Provide the [x, y] coordinate of the cell's center where the given text is located.  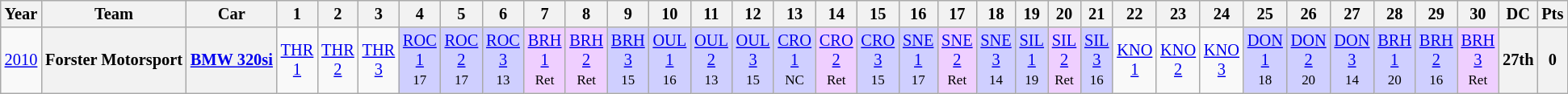
4 [420, 14]
26 [1309, 14]
SNE314 [996, 60]
24 [1222, 14]
BRH315 [628, 60]
8 [586, 14]
BRH120 [1394, 60]
13 [794, 14]
Forster Motorsport [114, 60]
19 [1032, 14]
CRO1NC [794, 60]
DON314 [1352, 60]
7 [545, 14]
9 [628, 14]
OUL213 [711, 60]
Car [232, 14]
2 [337, 14]
30 [1478, 14]
BRH216 [1436, 60]
1 [297, 14]
BRH1Ret [545, 60]
BMW 320si [232, 60]
17 [957, 14]
THR3 [379, 60]
KNO1 [1134, 60]
KNO2 [1178, 60]
0 [1552, 60]
Year [21, 14]
27 [1352, 14]
10 [670, 14]
21 [1096, 14]
DON118 [1265, 60]
28 [1394, 14]
DON220 [1309, 60]
3 [379, 14]
29 [1436, 14]
SIL2Ret [1064, 60]
5 [462, 14]
THR1 [297, 60]
Pts [1552, 14]
BRH2Ret [586, 60]
SNE2Ret [957, 60]
SNE117 [918, 60]
OUL315 [753, 60]
CRO2Ret [836, 60]
ROC117 [420, 60]
2010 [21, 60]
SIL316 [1096, 60]
Team [114, 14]
23 [1178, 14]
27th [1518, 60]
SIL119 [1032, 60]
11 [711, 14]
20 [1064, 14]
6 [503, 14]
14 [836, 14]
22 [1134, 14]
25 [1265, 14]
KNO3 [1222, 60]
CRO315 [878, 60]
THR2 [337, 60]
BRH3Ret [1478, 60]
15 [878, 14]
DC [1518, 14]
ROC313 [503, 60]
OUL116 [670, 60]
18 [996, 14]
ROC217 [462, 60]
12 [753, 14]
16 [918, 14]
